Find where the given text appears and provide that cell's center as [X, Y] coordinate. 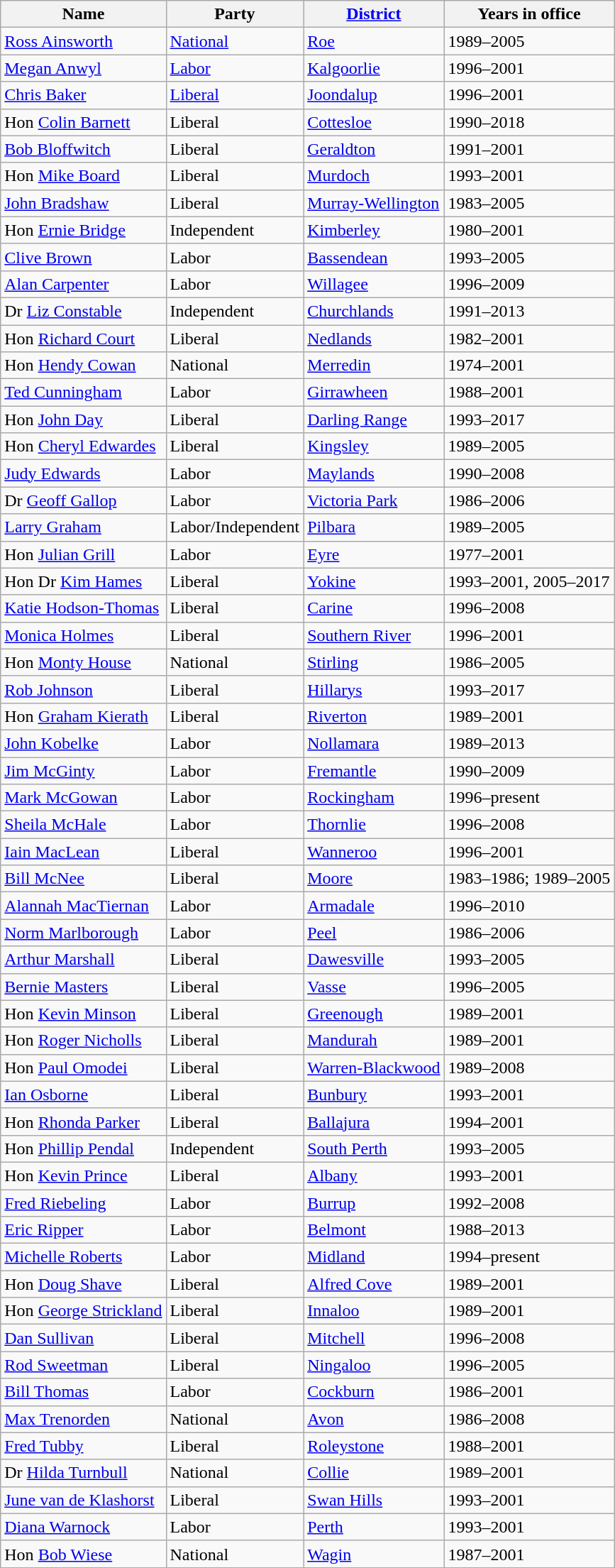
Dr Liz Constable [84, 311]
Chris Baker [84, 95]
Kalgoorlie [374, 68]
John Bradshaw [84, 203]
Pilbara [374, 527]
Merredin [374, 366]
South Perth [374, 1148]
Bill McNee [84, 879]
Bernie Masters [84, 987]
Bassendean [374, 257]
Rob Johnson [84, 689]
Peel [374, 933]
1996–2010 [529, 906]
Judy Edwards [84, 473]
1983–2005 [529, 203]
Vasse [374, 987]
Mark McGowan [84, 798]
Hon Julian Grill [84, 554]
Larry Graham [84, 527]
Diana Warnock [84, 1527]
Hon Richard Court [84, 339]
Bill Thomas [84, 1392]
Hon Mike Board [84, 176]
Max Trenorden [84, 1419]
Years in office [529, 14]
Fred Tubby [84, 1446]
Hillarys [374, 689]
Norm Marlborough [84, 933]
Burrup [374, 1203]
Roleystone [374, 1446]
Hon George Strickland [84, 1311]
1996–present [529, 798]
Murdoch [374, 176]
Party [235, 14]
Hon Roger Nicholls [84, 1041]
Ted Cunningham [84, 393]
Moore [374, 879]
Hon Monty House [84, 662]
Nollamara [374, 743]
Iain MacLean [84, 852]
Perth [374, 1527]
Hon Bob Wiese [84, 1554]
Hon Paul Omodei [84, 1068]
1994–2001 [529, 1122]
1988–2013 [529, 1230]
Jim McGinty [84, 770]
1974–2001 [529, 366]
1987–2001 [529, 1554]
Hon Rhonda Parker [84, 1122]
Sheila McHale [84, 825]
Rod Sweetman [84, 1365]
Hon Ernie Bridge [84, 230]
Hon Cheryl Edwardes [84, 446]
Yokine [374, 581]
Swan Hills [374, 1500]
Mitchell [374, 1338]
Wagin [374, 1554]
Armadale [374, 906]
Hon Kevin Prince [84, 1175]
Albany [374, 1175]
1989–2008 [529, 1068]
Name [84, 14]
Hon Dr Kim Hames [84, 581]
Michelle Roberts [84, 1257]
Churchlands [374, 311]
Hon Phillip Pendal [84, 1148]
Hon John Day [84, 420]
Monica Holmes [84, 635]
Cockburn [374, 1392]
Darling Range [374, 420]
Labor/Independent [235, 527]
Eric Ripper [84, 1230]
Arthur Marshall [84, 960]
1977–2001 [529, 554]
Hon Hendy Cowan [84, 366]
Warren-Blackwood [374, 1068]
Kingsley [374, 446]
Alfred Cove [374, 1284]
Megan Anwyl [84, 68]
Dr Hilda Turnbull [84, 1473]
Wanneroo [374, 852]
Ningaloo [374, 1365]
1980–2001 [529, 230]
1990–2008 [529, 473]
Willagee [374, 284]
Riverton [374, 716]
Dan Sullivan [84, 1338]
Ian Osborne [84, 1095]
Katie Hodson-Thomas [84, 608]
Murray-Wellington [374, 203]
Dawesville [374, 960]
Geraldton [374, 149]
1983–1986; 1989–2005 [529, 879]
Southern River [374, 635]
1982–2001 [529, 339]
Belmont [374, 1230]
Stirling [374, 662]
1986–2005 [529, 662]
1996–2009 [529, 284]
Innaloo [374, 1311]
Carine [374, 608]
Alannah MacTiernan [84, 906]
1989–2013 [529, 743]
Alan Carpenter [84, 284]
Rockingham [374, 798]
Joondalup [374, 95]
Maylands [374, 473]
Roe [374, 41]
1990–2009 [529, 770]
District [374, 14]
1986–2008 [529, 1419]
Midland [374, 1257]
John Kobelke [84, 743]
Dr Geoff Gallop [84, 500]
Clive Brown [84, 257]
Fremantle [374, 770]
Nedlands [374, 339]
Eyre [374, 554]
Ballajura [374, 1122]
Girrawheen [374, 393]
Avon [374, 1419]
1994–present [529, 1257]
1990–2018 [529, 122]
Ross Ainsworth [84, 41]
Thornlie [374, 825]
Greenough [374, 1014]
Hon Kevin Minson [84, 1014]
1991–2001 [529, 149]
Cottesloe [374, 122]
Bunbury [374, 1095]
June van de Klashorst [84, 1500]
Mandurah [374, 1041]
Hon Colin Barnett [84, 122]
Victoria Park [374, 500]
Bob Bloffwitch [84, 149]
Kimberley [374, 230]
Hon Doug Shave [84, 1284]
Hon Graham Kierath [84, 716]
1993–2001, 2005–2017 [529, 581]
Fred Riebeling [84, 1203]
1992–2008 [529, 1203]
1986–2001 [529, 1392]
1991–2013 [529, 311]
Collie [374, 1473]
